For the text-containing cell, return its midpoint in (x, y) coordinate format. 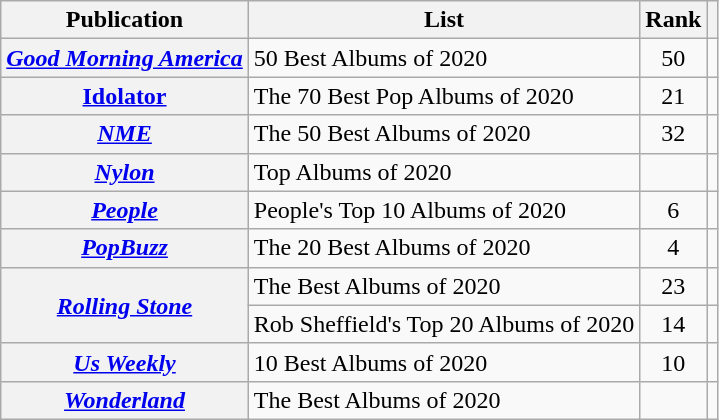
10 (674, 362)
Nylon (125, 172)
21 (674, 96)
Publication (125, 20)
Idolator (125, 96)
Top Albums of 2020 (444, 172)
The 70 Best Pop Albums of 2020 (444, 96)
14 (674, 324)
Rolling Stone (125, 305)
List (444, 20)
4 (674, 248)
NME (125, 134)
The 50 Best Albums of 2020 (444, 134)
Good Morning America (125, 58)
The 20 Best Albums of 2020 (444, 248)
23 (674, 286)
People's Top 10 Albums of 2020 (444, 210)
32 (674, 134)
50 (674, 58)
50 Best Albums of 2020 (444, 58)
Wonderland (125, 400)
People (125, 210)
10 Best Albums of 2020 (444, 362)
PopBuzz (125, 248)
Rob Sheffield's Top 20 Albums of 2020 (444, 324)
6 (674, 210)
Rank (674, 20)
Us Weekly (125, 362)
